Determine the (X, Y) coordinate at the center of the cell enclosing the given text.  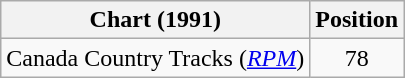
78 (357, 58)
Canada Country Tracks (RPM) (156, 58)
Chart (1991) (156, 20)
Position (357, 20)
